Search for the cell housing the specified text and yield its [x, y] center coordinate. 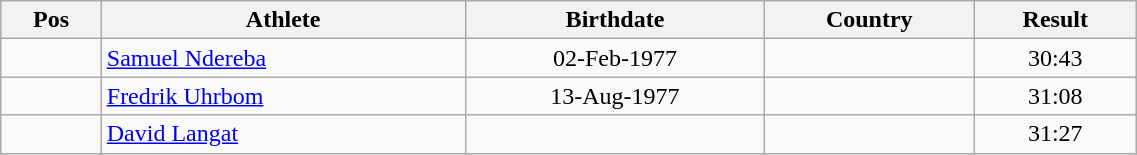
Fredrik Uhrbom [283, 96]
13-Aug-1977 [615, 96]
Country [870, 20]
30:43 [1056, 58]
02-Feb-1977 [615, 58]
Result [1056, 20]
Pos [51, 20]
David Langat [283, 134]
Birthdate [615, 20]
31:27 [1056, 134]
Athlete [283, 20]
31:08 [1056, 96]
Samuel Ndereba [283, 58]
